Capture the cell that displays the provided text and extract its (x, y) central coordinate. 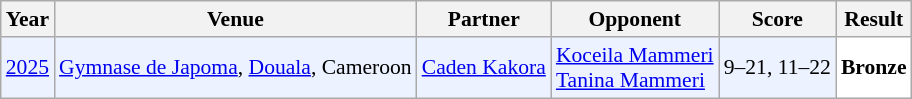
Gymnase de Japoma, Douala, Cameroon (236, 68)
Bronze (874, 68)
Result (874, 19)
Opponent (635, 19)
Partner (484, 19)
Venue (236, 19)
2025 (28, 68)
Koceila Mammeri Tanina Mammeri (635, 68)
Caden Kakora (484, 68)
Score (778, 19)
Year (28, 19)
9–21, 11–22 (778, 68)
